Determine the [x, y] coordinate at the center of the cell enclosing the given text.  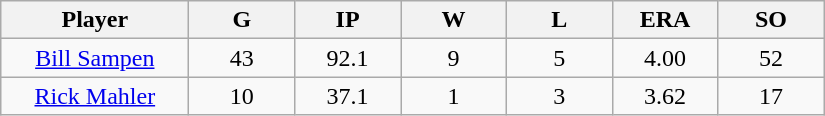
IP [348, 20]
52 [771, 58]
ERA [665, 20]
3.62 [665, 96]
Bill Sampen [95, 58]
43 [242, 58]
Rick Mahler [95, 96]
92.1 [348, 58]
4.00 [665, 58]
5 [559, 58]
3 [559, 96]
10 [242, 96]
37.1 [348, 96]
9 [454, 58]
1 [454, 96]
W [454, 20]
L [559, 20]
17 [771, 96]
Player [95, 20]
SO [771, 20]
G [242, 20]
